Capture the cell that displays the provided text and extract its (x, y) central coordinate. 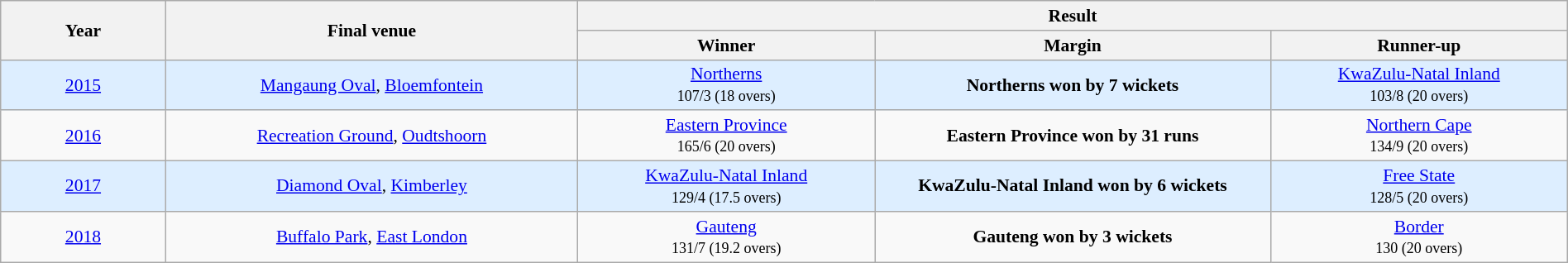
KwaZulu-Natal Inland103/8 (20 overs) (1419, 84)
Recreation Ground, Oudtshoorn (372, 136)
2015 (83, 84)
Free State128/5 (20 overs) (1419, 187)
Gauteng131/7 (19.2 overs) (726, 237)
Buffalo Park, East London (372, 237)
Eastern Province won by 31 runs (1073, 136)
Mangaung Oval, Bloemfontein (372, 84)
Margin (1073, 45)
Runner-up (1419, 45)
Northerns won by 7 wickets (1073, 84)
Year (83, 30)
Diamond Oval, Kimberley (372, 187)
KwaZulu-Natal Inland129/4 (17.5 overs) (726, 187)
Border130 (20 overs) (1419, 237)
Eastern Province165/6 (20 overs) (726, 136)
2018 (83, 237)
Final venue (372, 30)
2016 (83, 136)
Northern Cape134/9 (20 overs) (1419, 136)
Northerns107/3 (18 overs) (726, 84)
KwaZulu-Natal Inland won by 6 wickets (1073, 187)
Winner (726, 45)
Result (1073, 16)
Gauteng won by 3 wickets (1073, 237)
2017 (83, 187)
